For the text-containing cell, return its midpoint in [x, y] coordinate format. 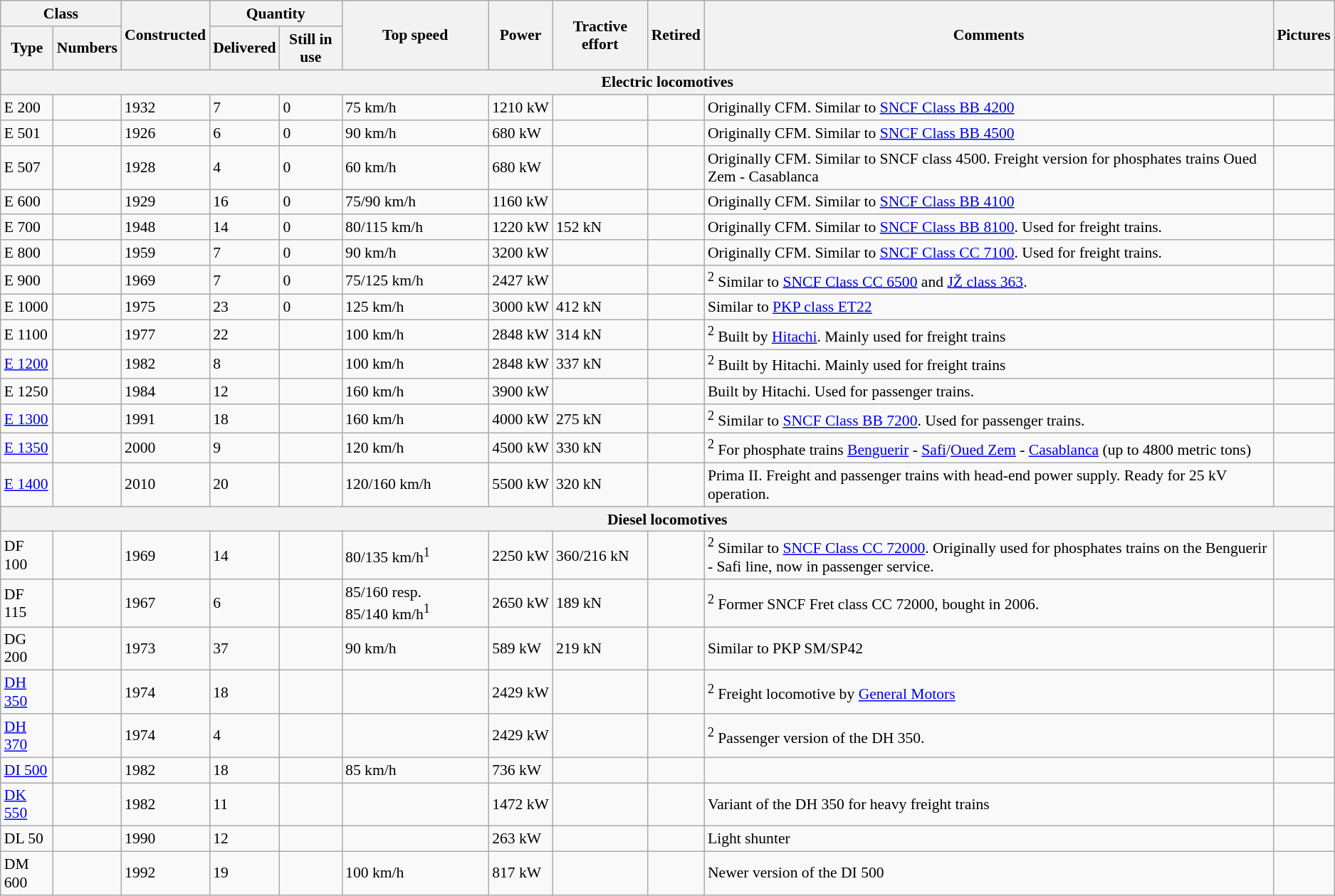
Pictures [1303, 36]
Retired [676, 36]
3200 kW [520, 253]
80/135 km/h1 [415, 555]
2 Former SNCF Fret class CC 72000, bought in 2006. [988, 604]
E 1250 [27, 391]
1991 [165, 418]
1220 kW [520, 228]
360/216 kN [600, 555]
1948 [165, 228]
E 507 [27, 168]
Power [520, 36]
314 kN [600, 334]
23 [244, 307]
DM 600 [27, 874]
Type [27, 48]
Still in use [310, 48]
4500 kW [520, 448]
1926 [165, 133]
Newer version of the DI 500 [988, 874]
4000 kW [520, 418]
1959 [165, 253]
219 kN [600, 649]
3900 kW [520, 391]
75 km/h [415, 108]
Constructed [165, 36]
5500 kW [520, 485]
E 1300 [27, 418]
2427 kW [520, 280]
Originally CFM. Similar to SNCF Class CC 7100. Used for freight trains. [988, 253]
E 700 [27, 228]
Tractive effort [600, 36]
11 [244, 804]
DL 50 [27, 839]
Light shunter [988, 839]
189 kN [600, 604]
Numbers [87, 48]
817 kW [520, 874]
E 200 [27, 108]
2 Similar to SNCF Class CC 6500 and JŽ class 363. [988, 280]
DI 500 [27, 770]
Originally CFM. Similar to SNCF Class BB 8100. Used for freight trains. [988, 228]
2650 kW [520, 604]
1973 [165, 649]
1928 [165, 168]
22 [244, 334]
1990 [165, 839]
Prima II. Freight and passenger trains with head-end power supply. Ready for 25 kV operation. [988, 485]
Similar to PKP class ET22 [988, 307]
Similar to PKP SM/SP42 [988, 649]
1984 [165, 391]
E 900 [27, 280]
85/160 resp. 85/140 km/h1 [415, 604]
120 km/h [415, 448]
330 kN [600, 448]
DH 350 [27, 692]
1975 [165, 307]
DH 370 [27, 736]
736 kW [520, 770]
120/160 km/h [415, 485]
75/125 km/h [415, 280]
2 Freight locomotive by General Motors [988, 692]
Originally CFM. Similar to SNCF Class BB 4200 [988, 108]
E 800 [27, 253]
E 1100 [27, 334]
2010 [165, 485]
2 For phosphate trains Benguerir - Safi/Oued Zem - Casablanca (up to 4800 metric tons) [988, 448]
2250 kW [520, 555]
Built by Hitachi. Used for passenger trains. [988, 391]
Originally CFM. Similar to SNCF Class BB 4100 [988, 202]
E 1000 [27, 307]
37 [244, 649]
1992 [165, 874]
2000 [165, 448]
Quantity [276, 14]
9 [244, 448]
8 [244, 364]
2 Similar to SNCF Class BB 7200. Used for passenger trains. [988, 418]
412 kN [600, 307]
20 [244, 485]
Originally CFM. Similar to SNCF class 4500. Freight version for phosphates trains Oued Zem - Casablanca [988, 168]
E 1200 [27, 364]
Delivered [244, 48]
60 km/h [415, 168]
DG 200 [27, 649]
E 600 [27, 202]
589 kW [520, 649]
DF 100 [27, 555]
E 1400 [27, 485]
1472 kW [520, 804]
320 kN [600, 485]
Electric locomotives [668, 83]
125 km/h [415, 307]
152 kN [600, 228]
E 1350 [27, 448]
2 Similar to SNCF Class CC 72000. Originally used for phosphates trains on the Benguerir - Safi line, now in passenger service. [988, 555]
Class [61, 14]
1932 [165, 108]
3000 kW [520, 307]
E 501 [27, 133]
Comments [988, 36]
16 [244, 202]
1977 [165, 334]
1210 kW [520, 108]
Top speed [415, 36]
275 kN [600, 418]
2 Passenger version of the DH 350. [988, 736]
75/90 km/h [415, 202]
1967 [165, 604]
337 kN [600, 364]
80/115 km/h [415, 228]
1929 [165, 202]
Variant of the DH 350 for heavy freight trains [988, 804]
85 km/h [415, 770]
263 kW [520, 839]
19 [244, 874]
Originally CFM. Similar to SNCF Class BB 4500 [988, 133]
DF 115 [27, 604]
Diesel locomotives [668, 520]
DK 550 [27, 804]
1160 kW [520, 202]
